From the cell containing the given text, extract its center point as (x, y) coordinate. 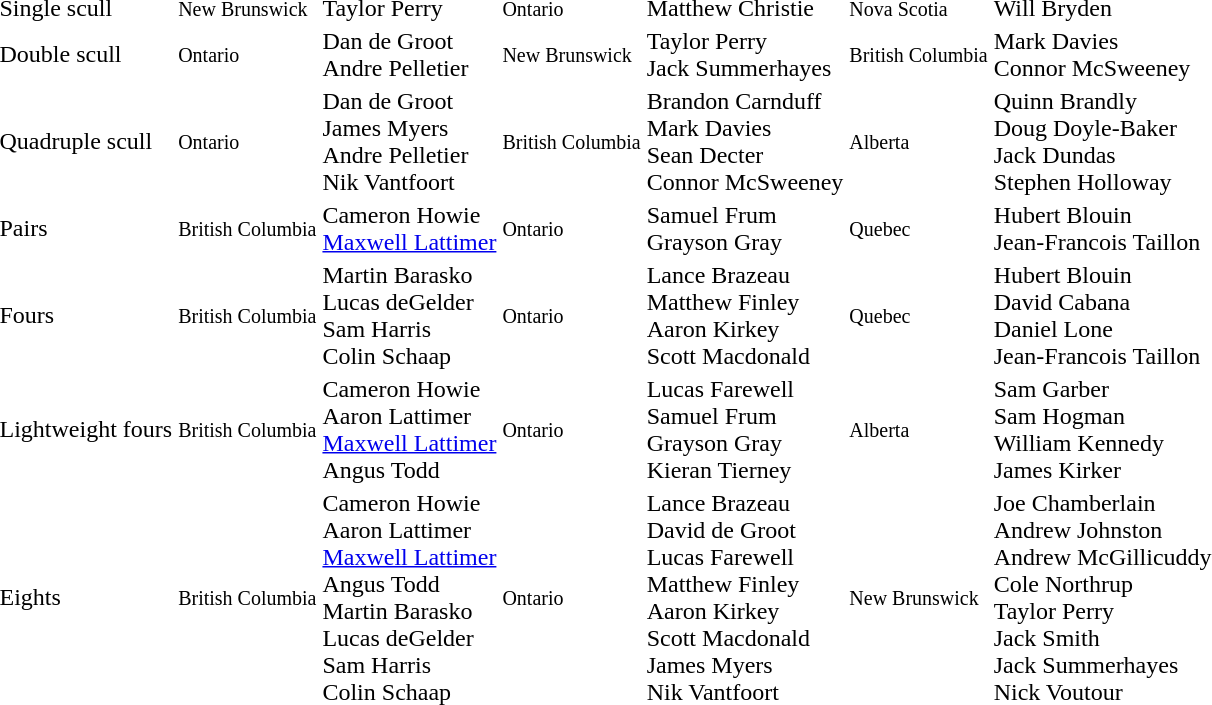
Taylor Perry Jack Summerhayes (745, 54)
Dan de Groot James Myers Andre Pelletier Nik Vantfoort (410, 142)
Cameron Howie Maxwell Lattimer (410, 228)
Cameron Howie Aaron Lattimer Maxwell Lattimer Angus Todd (410, 430)
Lance Brazeau Matthew Finley Aaron Kirkey Scott Macdonald (745, 316)
Brandon Carnduff Mark Davies Sean Decter Connor McSweeney (745, 142)
Dan de Groot Andre Pelletier (410, 54)
Lucas Farewell Samuel Frum Grayson Gray Kieran Tierney (745, 430)
Samuel Frum Grayson Gray (745, 228)
New Brunswick (572, 54)
Martin Barasko Lucas deGelder Sam Harris Colin Schaap (410, 316)
